Return the (x, y) coordinate for the center point of the cell that contains the specified text.  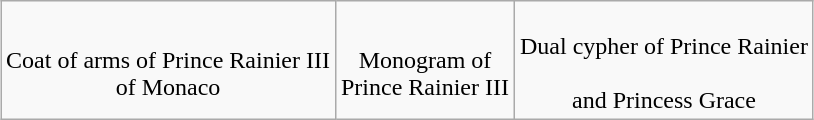
Coat of arms of Prince Rainier IIIof Monaco (168, 60)
Dual cypher of Prince Rainierand Princess Grace (664, 60)
Monogram ofPrince Rainier III (424, 60)
